From the cell containing the given text, extract its center point as (x, y) coordinate. 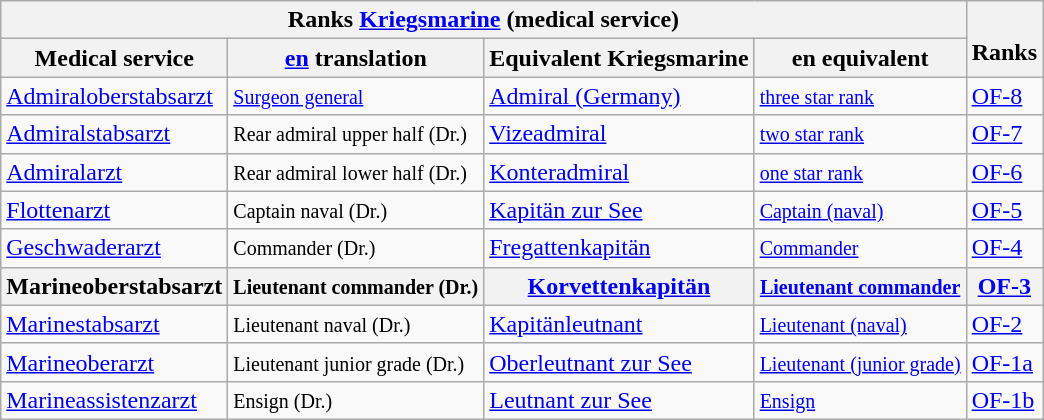
one star rank (860, 172)
Lieutenant commander (860, 286)
Marineoberarzt (114, 362)
Lieutenant (naval) (860, 324)
Ensign (Dr.) (356, 400)
Lieutenant junior grade (Dr.) (356, 362)
OF-1b (1004, 400)
OF-4 (1004, 248)
OF-3 (1004, 286)
OF-8 (1004, 96)
Ensign (860, 400)
Konteradmiral (619, 172)
en equivalent (860, 58)
Rear admiral upper half (Dr.) (356, 134)
OF-2 (1004, 324)
Captain naval (Dr.) (356, 210)
Marineassistenzarzt (114, 400)
Marineoberstabsarzt (114, 286)
three star rank (860, 96)
Rear admiral lower half (Dr.) (356, 172)
Leutnant zur See (619, 400)
Lieutenant (junior grade) (860, 362)
Admiralstabsarzt (114, 134)
OF-6 (1004, 172)
Kapitän zur See (619, 210)
Kapitänleutnant (619, 324)
Lieutenant naval (Dr.) (356, 324)
Commander (Dr.) (356, 248)
en translation (356, 58)
Geschwaderarzt (114, 248)
Surgeon general (356, 96)
Marinestabsarzt (114, 324)
Flottenarzt (114, 210)
Ranks Kriegsmarine (medical service) (484, 20)
Vizeadmiral (619, 134)
Captain (naval) (860, 210)
Equivalent Kriegsmarine (619, 58)
Ranks (1004, 39)
Admiral (Germany) (619, 96)
Korvettenkapitän (619, 286)
Fregattenkapitän (619, 248)
Admiralarzt (114, 172)
Oberleutnant zur See (619, 362)
two star rank (860, 134)
Medical service (114, 58)
Commander (860, 248)
Admiraloberstabsarzt (114, 96)
OF-5 (1004, 210)
Lieutenant commander (Dr.) (356, 286)
OF-7 (1004, 134)
OF-1a (1004, 362)
